Return the [x, y] coordinate for the center point of the cell that contains the specified text.  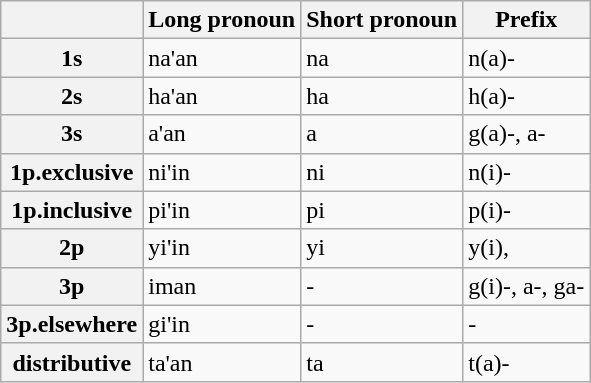
a'an [222, 134]
t(a)- [526, 362]
1s [72, 58]
1p.inclusive [72, 210]
na'an [222, 58]
p(i)- [526, 210]
ta'an [222, 362]
ha [382, 96]
2p [72, 248]
gi'in [222, 324]
na [382, 58]
a [382, 134]
h(a)- [526, 96]
Long pronoun [222, 20]
3p [72, 286]
n(i)- [526, 172]
pi [382, 210]
1p.exclusive [72, 172]
2s [72, 96]
distributive [72, 362]
Prefix [526, 20]
pi'in [222, 210]
ni [382, 172]
y(i), [526, 248]
n(a)- [526, 58]
g(a)-, a- [526, 134]
yi'in [222, 248]
ni'in [222, 172]
g(i)-, a-, ga- [526, 286]
ta [382, 362]
Short pronoun [382, 20]
3s [72, 134]
3p.elsewhere [72, 324]
iman [222, 286]
yi [382, 248]
ha'an [222, 96]
